Identify which cell holds the provided text, then report its [X, Y] central coordinate. 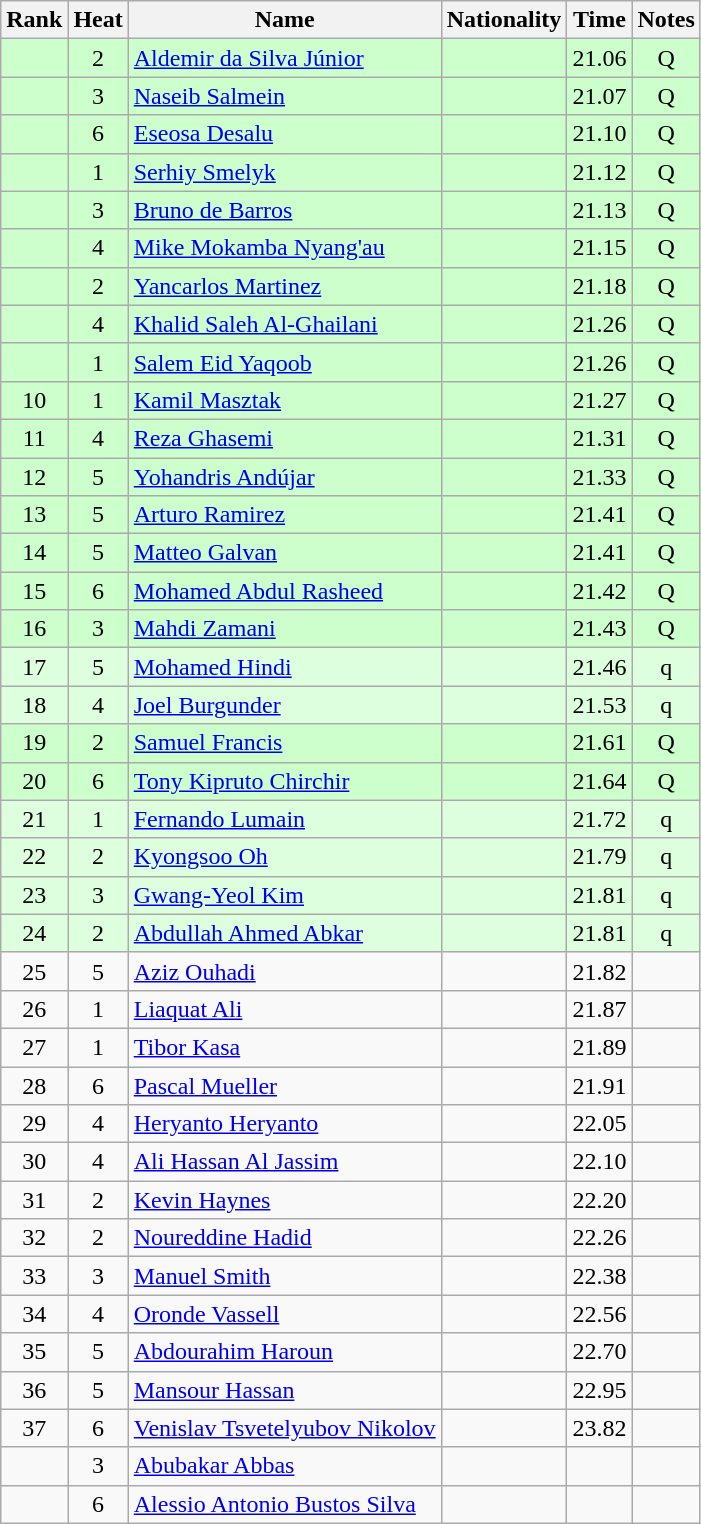
28 [34, 1085]
Venislav Tsvetelyubov Nikolov [284, 1428]
Noureddine Hadid [284, 1238]
Abdourahim Haroun [284, 1352]
Bruno de Barros [284, 210]
14 [34, 553]
25 [34, 971]
Time [600, 20]
Fernando Lumain [284, 819]
32 [34, 1238]
19 [34, 743]
21.53 [600, 705]
21 [34, 819]
Notes [666, 20]
21.82 [600, 971]
11 [34, 438]
Ali Hassan Al Jassim [284, 1162]
Liaquat Ali [284, 1009]
Samuel Francis [284, 743]
Mohamed Hindi [284, 667]
Yohandris Andújar [284, 477]
Rank [34, 20]
Joel Burgunder [284, 705]
36 [34, 1390]
21.12 [600, 172]
33 [34, 1276]
22.70 [600, 1352]
17 [34, 667]
23.82 [600, 1428]
22.56 [600, 1314]
21.31 [600, 438]
Kyongsoo Oh [284, 857]
29 [34, 1124]
21.15 [600, 248]
Eseosa Desalu [284, 134]
21.89 [600, 1047]
27 [34, 1047]
Manuel Smith [284, 1276]
37 [34, 1428]
Aziz Ouhadi [284, 971]
21.64 [600, 781]
26 [34, 1009]
Mahdi Zamani [284, 629]
22.95 [600, 1390]
Naseib Salmein [284, 96]
21.06 [600, 58]
Pascal Mueller [284, 1085]
Reza Ghasemi [284, 438]
21.13 [600, 210]
35 [34, 1352]
Gwang-Yeol Kim [284, 895]
Mansour Hassan [284, 1390]
20 [34, 781]
Aldemir da Silva Júnior [284, 58]
23 [34, 895]
21.18 [600, 286]
Yancarlos Martinez [284, 286]
Name [284, 20]
24 [34, 933]
22.38 [600, 1276]
Mohamed Abdul Rasheed [284, 591]
22.05 [600, 1124]
21.87 [600, 1009]
Arturo Ramirez [284, 515]
34 [34, 1314]
12 [34, 477]
Serhiy Smelyk [284, 172]
Tibor Kasa [284, 1047]
16 [34, 629]
10 [34, 400]
Oronde Vassell [284, 1314]
Matteo Galvan [284, 553]
Abubakar Abbas [284, 1466]
Abdullah Ahmed Abkar [284, 933]
22.20 [600, 1200]
22 [34, 857]
21.91 [600, 1085]
Alessio Antonio Bustos Silva [284, 1504]
Heryanto Heryanto [284, 1124]
Nationality [504, 20]
Tony Kipruto Chirchir [284, 781]
21.07 [600, 96]
18 [34, 705]
30 [34, 1162]
Heat [98, 20]
Salem Eid Yaqoob [284, 362]
21.27 [600, 400]
15 [34, 591]
21.61 [600, 743]
21.10 [600, 134]
22.10 [600, 1162]
21.46 [600, 667]
21.43 [600, 629]
21.42 [600, 591]
31 [34, 1200]
21.79 [600, 857]
21.72 [600, 819]
Kevin Haynes [284, 1200]
Khalid Saleh Al-Ghailani [284, 324]
22.26 [600, 1238]
Mike Mokamba Nyang'au [284, 248]
Kamil Masztak [284, 400]
13 [34, 515]
21.33 [600, 477]
